Extract the [X, Y] coordinate from the center of the cell holding the provided text.  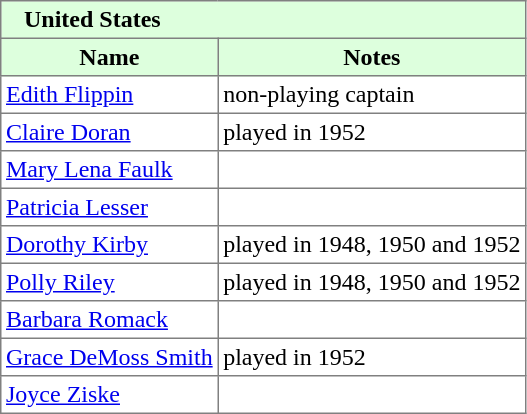
Joyce Ziske [110, 395]
Grace DeMoss Smith [110, 357]
Polly Riley [110, 282]
Claire Doran [110, 132]
non-playing captain [372, 95]
Patricia Lesser [110, 207]
Dorothy Kirby [110, 245]
Edith Flippin [110, 95]
Mary Lena Faulk [110, 170]
Barbara Romack [110, 320]
Name [110, 57]
United States [264, 20]
Notes [372, 57]
